For the text-containing cell, return its midpoint in [x, y] coordinate format. 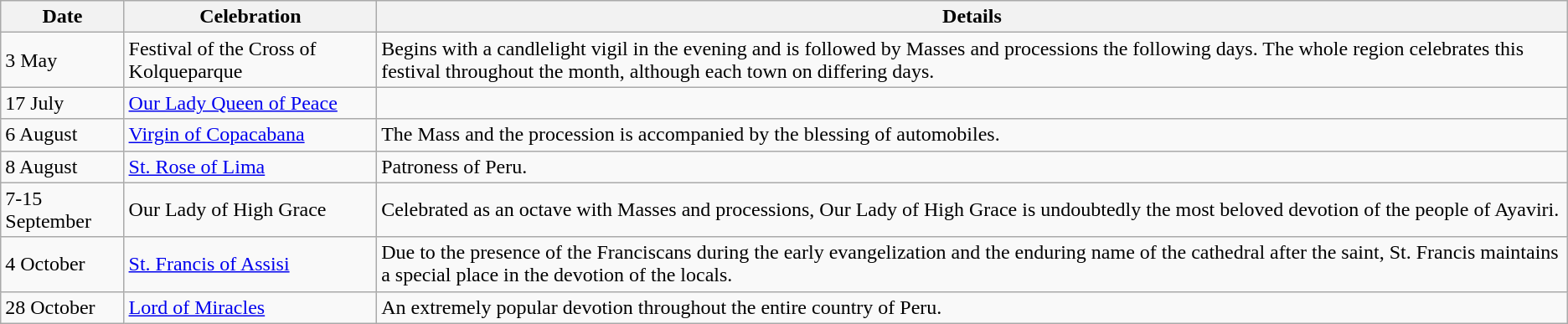
Our Lady of High Grace [250, 209]
The Mass and the procession is accompanied by the blessing of automobiles. [972, 135]
St. Rose of Lima [250, 167]
Patroness of Peru. [972, 167]
Celebrated as an octave with Masses and processions, Our Lady of High Grace is undoubtedly the most beloved devotion of the people of Ayaviri. [972, 209]
8 August [62, 167]
St. Francis of Assisi [250, 265]
3 May [62, 60]
Date [62, 17]
17 July [62, 103]
Our Lady Queen of Peace [250, 103]
Details [972, 17]
Virgin of Copacabana [250, 135]
4 October [62, 265]
Lord of Miracles [250, 307]
Festival of the Cross of Kolqueparque [250, 60]
28 October [62, 307]
Celebration [250, 17]
7-15 September [62, 209]
6 August [62, 135]
An extremely popular devotion throughout the entire country of Peru. [972, 307]
